Scan for the cell matching the given text and deliver its (X, Y) coordinate at center. 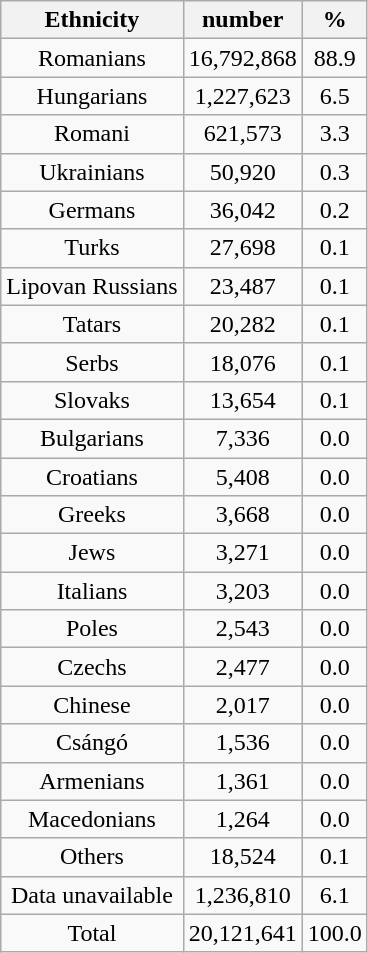
6.5 (334, 96)
1,227,623 (242, 96)
Slovaks (92, 400)
Ukrainians (92, 172)
3.3 (334, 134)
Chinese (92, 705)
16,792,868 (242, 58)
Hungarians (92, 96)
Italians (92, 591)
0.2 (334, 210)
% (334, 20)
Czechs (92, 667)
36,042 (242, 210)
Lipovan Russians (92, 286)
Jews (92, 553)
Turks (92, 248)
Ethnicity (92, 20)
Romanians (92, 58)
2,017 (242, 705)
Germans (92, 210)
Total (92, 933)
Poles (92, 629)
Others (92, 857)
7,336 (242, 438)
Serbs (92, 362)
3,271 (242, 553)
20,282 (242, 324)
18,524 (242, 857)
2,477 (242, 667)
number (242, 20)
Tatars (92, 324)
3,203 (242, 591)
Armenians (92, 781)
27,698 (242, 248)
5,408 (242, 477)
Romani (92, 134)
1,361 (242, 781)
23,487 (242, 286)
6.1 (334, 895)
1,236,810 (242, 895)
Csángó (92, 743)
13,654 (242, 400)
Bulgarians (92, 438)
3,668 (242, 515)
0.3 (334, 172)
Data unavailable (92, 895)
50,920 (242, 172)
Macedonians (92, 819)
88.9 (334, 58)
1,536 (242, 743)
18,076 (242, 362)
Greeks (92, 515)
1,264 (242, 819)
Croatians (92, 477)
20,121,641 (242, 933)
621,573 (242, 134)
100.0 (334, 933)
2,543 (242, 629)
